Capture the cell that displays the provided text and extract its (x, y) central coordinate. 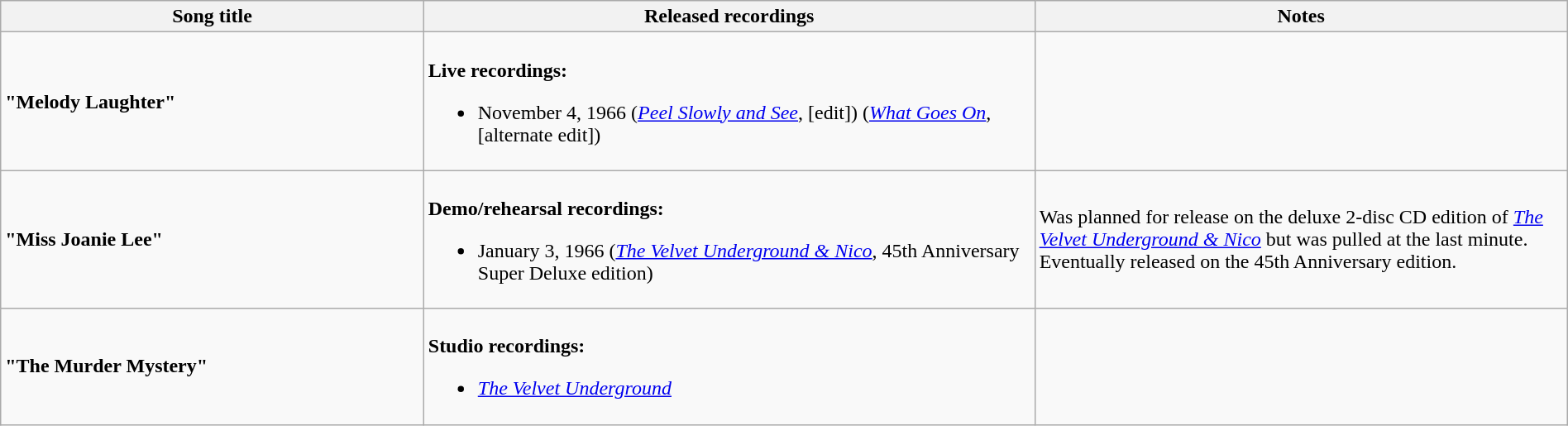
Song title (213, 17)
Studio recordings:The Velvet Underground (729, 366)
Demo/rehearsal recordings:January 3, 1966 (The Velvet Underground & Nico, 45th Anniversary Super Deluxe edition) (729, 240)
Released recordings (729, 17)
"Miss Joanie Lee" (213, 240)
Live recordings:November 4, 1966 (Peel Slowly and See, [edit]) (What Goes On, [alternate edit]) (729, 101)
"Melody Laughter" (213, 101)
Notes (1301, 17)
"The Murder Mystery" (213, 366)
